Return the (X, Y) coordinate for the center point of the cell that contains the specified text.  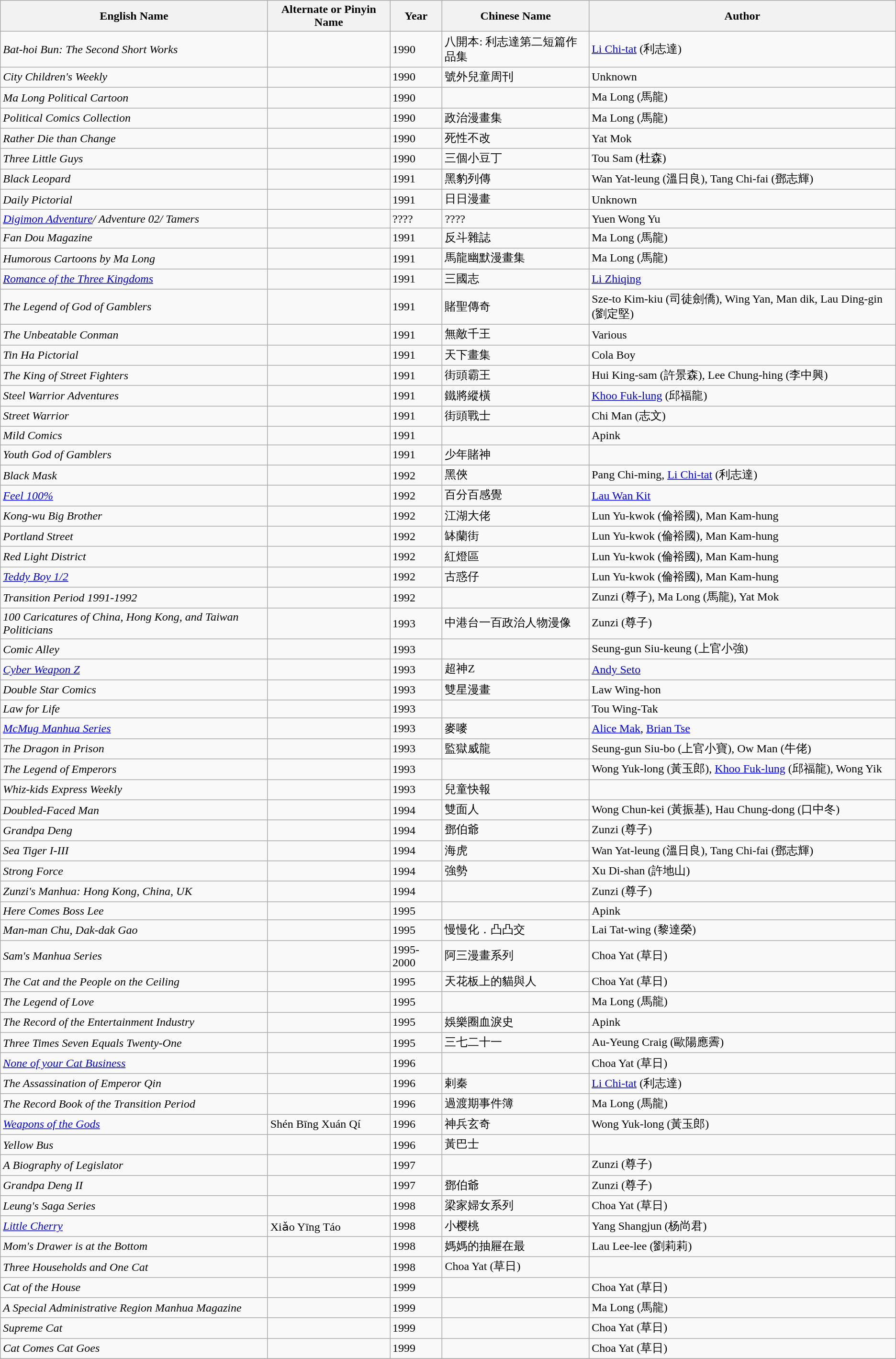
日日漫畫 (516, 199)
The Unbeatable Conman (134, 335)
Zunzi's Manhua: Hong Kong, China, UK (134, 892)
Grandpa Deng (134, 830)
Steel Warrior Adventures (134, 396)
English Name (134, 16)
街頭戰士 (516, 417)
Whiz-kids Express Weekly (134, 790)
Wong Chun-kei (黃振基), Hau Chung-dong (口中冬) (743, 810)
無敵千王 (516, 335)
Sam's Manhua Series (134, 956)
Shén Bīng Xuán Qí (328, 1124)
反斗雜誌 (516, 238)
八開本: 利志達第二短篇作品集 (516, 49)
Yuen Wong Yu (743, 219)
The Record Book of the Transition Period (134, 1104)
Law Wing-hon (743, 690)
三七二十一 (516, 1043)
Mild Comics (134, 435)
Various (743, 335)
Sze-to Kim-kiu (司徒劍僑), Wing Yan, Man dik, Lau Ding-gin (劉定堅) (743, 307)
Black Leopard (134, 179)
Comic Alley (134, 649)
Wong Yuk-long (黃玉郎) (743, 1124)
超神Z (516, 669)
1995-2000 (416, 956)
黑俠 (516, 475)
紅燈區 (516, 556)
Tin Ha Pictorial (134, 355)
Author (743, 16)
Hui King-sam (許景森), Lee Chung-hing (李中興) (743, 375)
Pang Chi-ming, Li Chi-tat (利志達) (743, 475)
中港台一百政治人物漫像 (516, 623)
Sea Tiger I-III (134, 850)
The Legend of Emperors (134, 769)
百分百感覺 (516, 496)
The Assassination of Emperor Qin (134, 1083)
Leung's Saga Series (134, 1206)
Andy Seto (743, 669)
黑豹列傳 (516, 179)
強勢 (516, 872)
Chi Man (志文) (743, 417)
Cola Boy (743, 355)
Tou Sam (杜森) (743, 159)
Humorous Cartoons by Ma Long (134, 259)
政治漫畫集 (516, 118)
Strong Force (134, 872)
慢慢化．凸凸交 (516, 930)
Law for Life (134, 709)
Zunzi (尊子), Ma Long (馬龍), Yat Mok (743, 598)
The Dragon in Prison (134, 749)
Street Warrior (134, 417)
Xu Di-shan (許地山) (743, 872)
Seung-gun Siu-keung (上官小強) (743, 649)
Red Light District (134, 556)
Little Cherry (134, 1226)
Kong-wu Big Brother (134, 516)
Doubled-Faced Man (134, 810)
神兵玄奇 (516, 1124)
Fan Dou Magazine (134, 238)
Lai Tat-wing (黎達榮) (743, 930)
Au-Yeung Craig (歐陽應霽) (743, 1043)
古惑仔 (516, 578)
媽媽的抽屜在最 (516, 1247)
100 Caricatures of China, Hong Kong, and Taiwan Politicians (134, 623)
麥嘜 (516, 729)
A Special Administrative Region Manhua Magazine (134, 1308)
Seung-gun Siu-bo (上官小寶), Ow Man (牛佬) (743, 749)
梁家婦女系列 (516, 1206)
號外兒童周刊 (516, 78)
Khoo Fuk-lung (邱福龍) (743, 396)
天下畫集 (516, 355)
三個小豆丁 (516, 159)
Alternate or Pinyin Name (328, 16)
Mom's Drawer is at the Bottom (134, 1247)
兒童快報 (516, 790)
The King of Street Fighters (134, 375)
街頭霸王 (516, 375)
None of your Cat Business (134, 1063)
Chinese Name (516, 16)
Here Comes Boss Lee (134, 911)
Ma Long Political Cartoon (134, 98)
娛樂圈血淚史 (516, 1023)
Black Mask (134, 475)
Cat of the House (134, 1287)
阿三漫畫系列 (516, 956)
海虎 (516, 850)
Rather Die than Change (134, 139)
監獄威龍 (516, 749)
缽蘭街 (516, 536)
Supreme Cat (134, 1328)
Double Star Comics (134, 690)
江湖大佬 (516, 516)
Three Households and One Cat (134, 1267)
Transition Period 1991-1992 (134, 598)
Three Times Seven Equals Twenty-One (134, 1043)
雙面人 (516, 810)
死性不改 (516, 139)
剌秦 (516, 1083)
Yang Shangjun (杨尚君) (743, 1226)
A Biography of Legislator (134, 1166)
Wong Yuk-long (黃玉郎), Khoo Fuk-lung (邱福龍), Wong Yik (743, 769)
Lau Wan Kit (743, 496)
Yellow Bus (134, 1144)
小樱桃 (516, 1226)
Xiǎo Yīng Táo (328, 1226)
Yat Mok (743, 139)
The Record of the Entertainment Industry (134, 1023)
City Children's Weekly (134, 78)
Cat Comes Cat Goes (134, 1348)
鐵將縱橫 (516, 396)
賭聖傳奇 (516, 307)
少年賭神 (516, 455)
The Cat and the People on the Ceiling (134, 982)
Alice Mak, Brian Tse (743, 729)
Tou Wing-Tak (743, 709)
雙星漫畫 (516, 690)
Bat-hoi Bun: The Second Short Works (134, 49)
三國志 (516, 279)
Three Little Guys (134, 159)
Weapons of the Gods (134, 1124)
Portland Street (134, 536)
Year (416, 16)
Youth God of Gamblers (134, 455)
Political Comics Collection (134, 118)
Feel 100% (134, 496)
馬龍幽默漫畫集 (516, 259)
Teddy Boy 1/2 (134, 578)
Man-man Chu, Dak-dak Gao (134, 930)
Cyber Weapon Z (134, 669)
Romance of the Three Kingdoms (134, 279)
Lau Lee-lee (劉莉莉) (743, 1247)
Digimon Adventure/ Adventure 02/ Tamers (134, 219)
Grandpa Deng II (134, 1186)
The Legend of Love (134, 1002)
天花板上的貓與人 (516, 982)
黃巴士 (516, 1144)
The Legend of God of Gamblers (134, 307)
McMug Manhua Series (134, 729)
Daily Pictorial (134, 199)
過渡期事件簿 (516, 1104)
Li Zhiqing (743, 279)
